Determine the (x, y) coordinate at the center of the cell enclosing the given text.  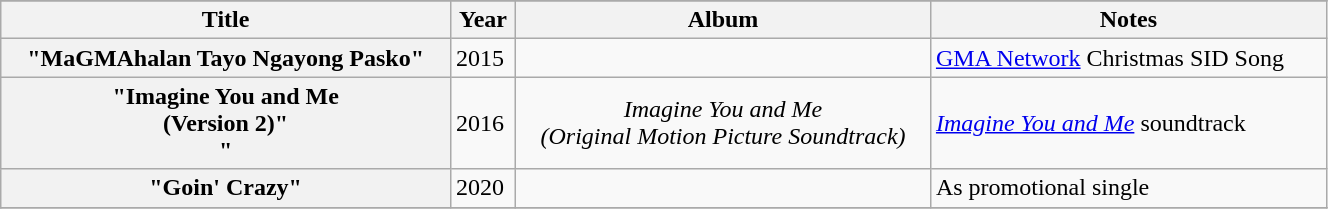
"Goin' Crazy" (226, 188)
Title (226, 20)
2020 (482, 188)
As promotional single (1128, 188)
"MaGMAhalan Tayo Ngayong Pasko" (226, 58)
2015 (482, 58)
Year (482, 20)
Imagine You and Me (Original Motion Picture Soundtrack) (724, 123)
"Imagine You and Me(Version 2)" " (226, 123)
Imagine You and Me soundtrack (1128, 123)
2016 (482, 123)
GMA Network Christmas SID Song (1128, 58)
Album (724, 20)
Notes (1128, 20)
